From the cell containing the given text, extract its center point as [x, y] coordinate. 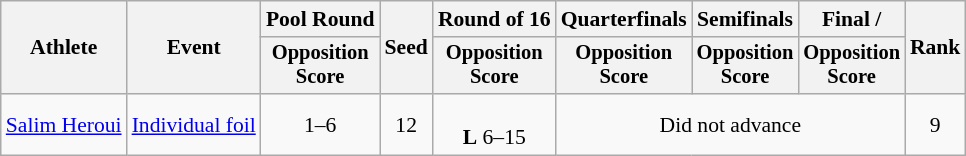
Athlete [64, 48]
Pool Round [320, 19]
Final / [852, 19]
Quarterfinals [624, 19]
L 6–15 [494, 124]
Round of 16 [494, 19]
1–6 [320, 124]
9 [936, 124]
12 [406, 124]
Salim Heroui [64, 124]
Rank [936, 48]
Seed [406, 48]
Semifinals [746, 19]
Did not advance [730, 124]
Individual foil [194, 124]
Event [194, 48]
